Detect which cell encompasses the target text, then output its (x, y) center coordinate. 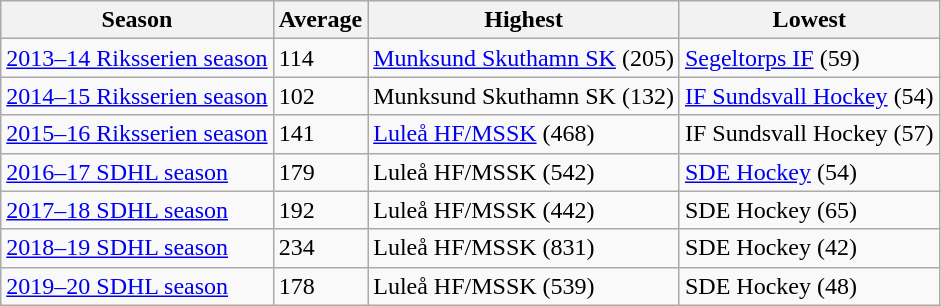
114 (320, 58)
Luleå HF/MSSK (468) (524, 134)
2015–16 Riksserien season (137, 134)
2019–20 SDHL season (137, 286)
Season (137, 20)
SDE Hockey (54) (809, 172)
178 (320, 286)
IF Sundsvall Hockey (54) (809, 96)
Average (320, 20)
2018–19 SDHL season (137, 248)
Lowest (809, 20)
141 (320, 134)
179 (320, 172)
Munksund Skuthamn SK (132) (524, 96)
Luleå HF/MSSK (539) (524, 286)
2016–17 SDHL season (137, 172)
Munksund Skuthamn SK (205) (524, 58)
SDE Hockey (65) (809, 210)
IF Sundsvall Hockey (57) (809, 134)
102 (320, 96)
2017–18 SDHL season (137, 210)
Luleå HF/MSSK (542) (524, 172)
192 (320, 210)
234 (320, 248)
Luleå HF/MSSK (442) (524, 210)
Luleå HF/MSSK (831) (524, 248)
2014–15 Riksserien season (137, 96)
SDE Hockey (42) (809, 248)
Segeltorps IF (59) (809, 58)
2013–14 Riksserien season (137, 58)
SDE Hockey (48) (809, 286)
Highest (524, 20)
